Scan for the cell matching the given text and deliver its (x, y) coordinate at center. 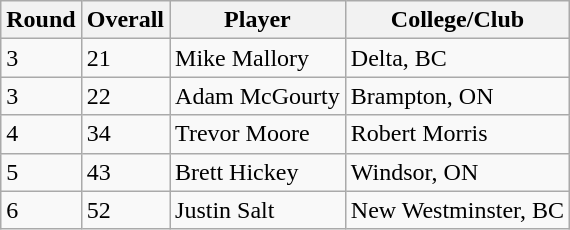
Robert Morris (457, 134)
43 (125, 172)
21 (125, 58)
Adam McGourty (258, 96)
Windsor, ON (457, 172)
New Westminster, BC (457, 210)
Round (41, 20)
Mike Mallory (258, 58)
52 (125, 210)
Overall (125, 20)
Delta, BC (457, 58)
22 (125, 96)
College/Club (457, 20)
5 (41, 172)
Brett Hickey (258, 172)
6 (41, 210)
Player (258, 20)
Justin Salt (258, 210)
Trevor Moore (258, 134)
4 (41, 134)
Brampton, ON (457, 96)
34 (125, 134)
